Identify which cell holds the provided text, then report its (X, Y) central coordinate. 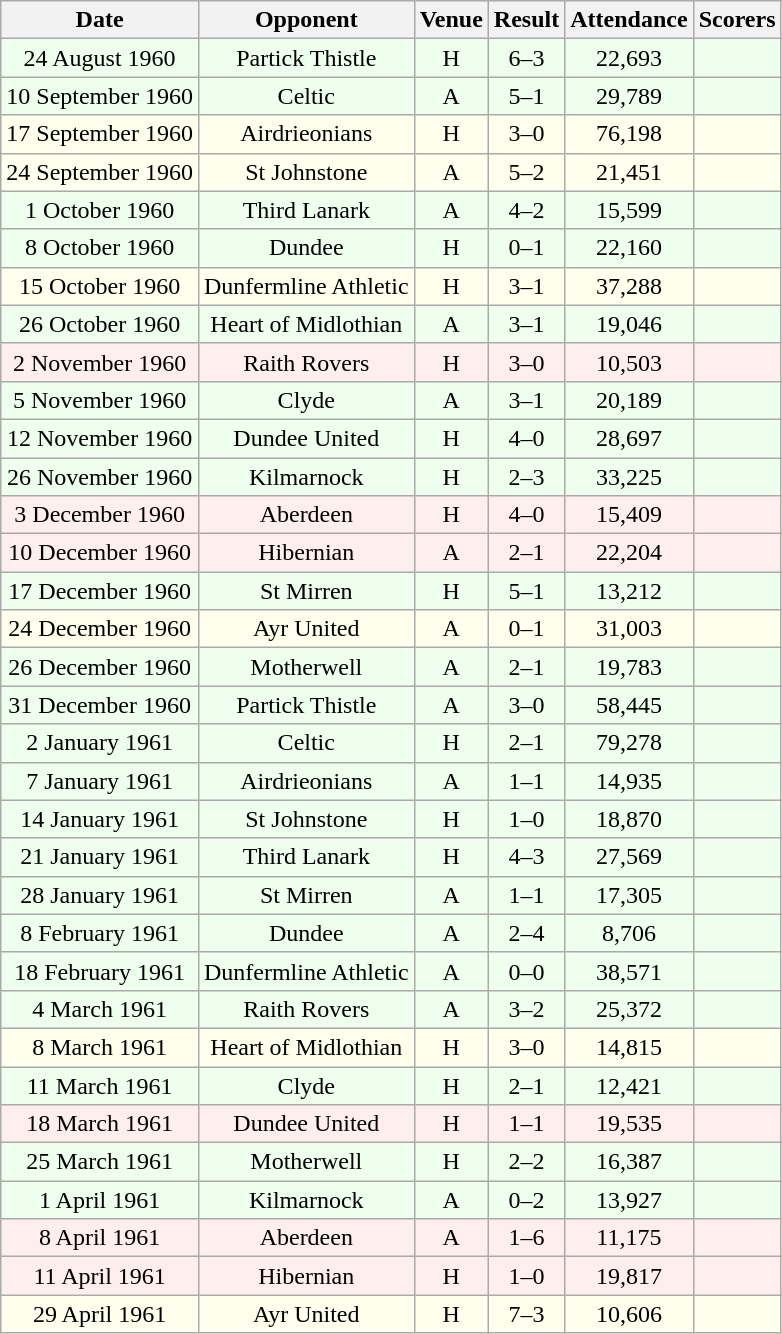
8 April 1961 (100, 1238)
22,204 (629, 553)
25,372 (629, 1009)
2 November 1960 (100, 362)
21 January 1961 (100, 857)
2–4 (526, 933)
1–6 (526, 1238)
10 December 1960 (100, 553)
17,305 (629, 895)
1 April 1961 (100, 1200)
Venue (451, 20)
7 January 1961 (100, 781)
31 December 1960 (100, 705)
11 March 1961 (100, 1085)
16,387 (629, 1162)
11 April 1961 (100, 1276)
Scorers (737, 20)
8,706 (629, 933)
15,599 (629, 210)
4 March 1961 (100, 1009)
15,409 (629, 515)
29,789 (629, 96)
17 September 1960 (100, 134)
14,935 (629, 781)
19,817 (629, 1276)
Result (526, 20)
4–2 (526, 210)
8 March 1961 (100, 1047)
21,451 (629, 172)
0–2 (526, 1200)
58,445 (629, 705)
13,212 (629, 591)
22,160 (629, 248)
6–3 (526, 58)
10,606 (629, 1314)
26 November 1960 (100, 477)
18,870 (629, 819)
2 January 1961 (100, 743)
17 December 1960 (100, 591)
24 September 1960 (100, 172)
Date (100, 20)
33,225 (629, 477)
38,571 (629, 971)
11,175 (629, 1238)
26 December 1960 (100, 667)
4–3 (526, 857)
8 October 1960 (100, 248)
8 February 1961 (100, 933)
19,783 (629, 667)
15 October 1960 (100, 286)
25 March 1961 (100, 1162)
27,569 (629, 857)
18 February 1961 (100, 971)
14,815 (629, 1047)
1 October 1960 (100, 210)
22,693 (629, 58)
18 March 1961 (100, 1124)
29 April 1961 (100, 1314)
2–2 (526, 1162)
76,198 (629, 134)
28 January 1961 (100, 895)
24 December 1960 (100, 629)
19,046 (629, 324)
19,535 (629, 1124)
79,278 (629, 743)
37,288 (629, 286)
24 August 1960 (100, 58)
14 January 1961 (100, 819)
Opponent (306, 20)
20,189 (629, 400)
5–2 (526, 172)
31,003 (629, 629)
12,421 (629, 1085)
Attendance (629, 20)
0–0 (526, 971)
2–3 (526, 477)
28,697 (629, 438)
12 November 1960 (100, 438)
10,503 (629, 362)
5 November 1960 (100, 400)
3 December 1960 (100, 515)
7–3 (526, 1314)
13,927 (629, 1200)
26 October 1960 (100, 324)
10 September 1960 (100, 96)
3–2 (526, 1009)
